Return (X, Y) of the center of cell containing provided text 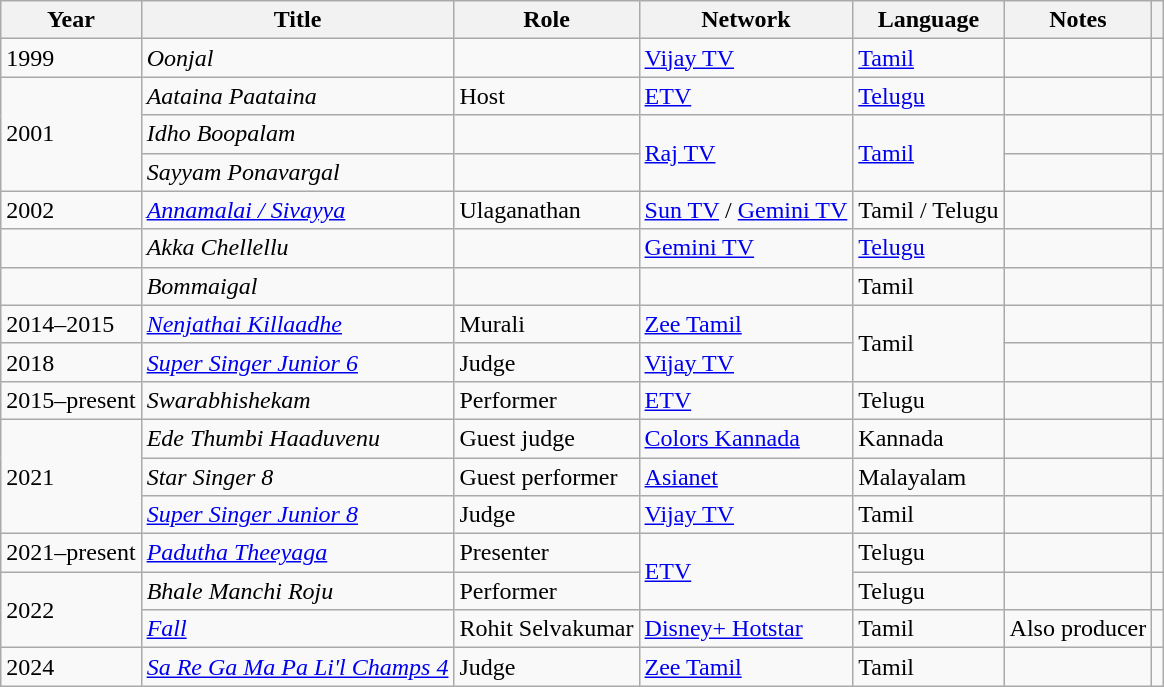
2024 (71, 667)
2001 (71, 134)
Language (928, 20)
Idho Boopalam (298, 134)
Oonjal (298, 58)
Gemini TV (746, 248)
Malayalam (928, 477)
Star Singer 8 (298, 477)
Guest performer (546, 477)
Akka Chellellu (298, 248)
Asianet (746, 477)
Raj TV (746, 153)
Host (546, 96)
1999 (71, 58)
2014–2015 (71, 324)
Year (71, 20)
2021 (71, 476)
Sun TV / Gemini TV (746, 210)
Sayyam Ponavargal (298, 172)
2015–present (71, 400)
2018 (71, 362)
Disney+ Hotstar (746, 629)
2021–present (71, 553)
Fall (298, 629)
Swarabhishekam (298, 400)
Presenter (546, 553)
Network (746, 20)
Aataina Paataina (298, 96)
Tamil / Telugu (928, 210)
Also producer (1078, 629)
Colors Kannada (746, 438)
Guest judge (546, 438)
Ulaganathan (546, 210)
Padutha Theeyaga (298, 553)
Ede Thumbi Haaduvenu (298, 438)
Super Singer Junior 8 (298, 515)
Bommaigal (298, 286)
Title (298, 20)
Sa Re Ga Ma Pa Li'l Champs 4 (298, 667)
Murali (546, 324)
Kannada (928, 438)
Role (546, 20)
2002 (71, 210)
2022 (71, 610)
Notes (1078, 20)
Rohit Selvakumar (546, 629)
Super Singer Junior 6 (298, 362)
Bhale Manchi Roju (298, 591)
Nenjathai Killaadhe (298, 324)
Annamalai / Sivayya (298, 210)
